Extract the [x, y] coordinate from the center of the cell holding the provided text.  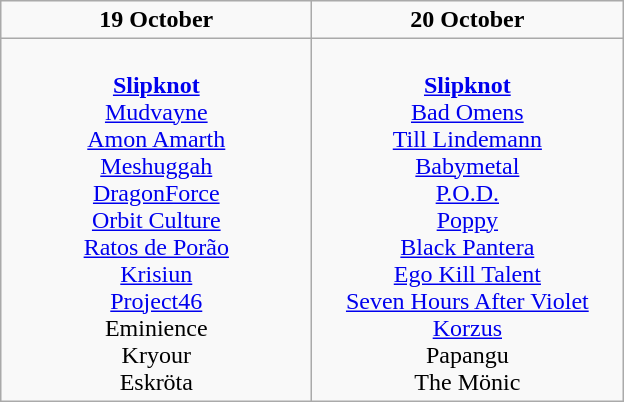
Slipknot Bad Omens Till Lindemann Babymetal P.O.D. Poppy Black Pantera Ego Kill Talent Seven Hours After Violet Korzus Papangu The Mönic [468, 220]
19 October [156, 20]
Slipknot Mudvayne Amon Amarth Meshuggah DragonForce Orbit Culture Ratos de Porão Krisiun Project46 Eminience Kryour Eskröta [156, 220]
20 October [468, 20]
